Find where the given text appears and provide that cell's center as (x, y) coordinate. 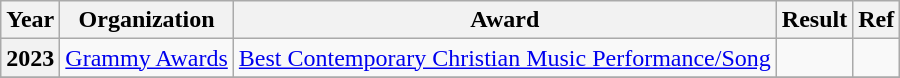
Organization (147, 20)
Award (504, 20)
Year (30, 20)
Result (814, 20)
2023 (30, 58)
Ref (876, 20)
Grammy Awards (147, 58)
Best Contemporary Christian Music Performance/Song (504, 58)
